Determine the (X, Y) coordinate at the center of the cell enclosing the given text.  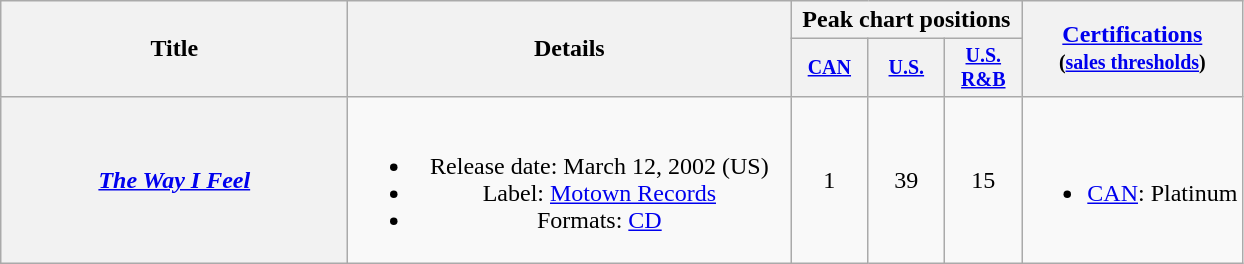
Certifications(sales thresholds) (1132, 49)
Details (570, 49)
CAN: Platinum (1132, 180)
The Way I Feel (174, 180)
Title (174, 49)
U.S.R&B (984, 68)
Peak chart positions (906, 20)
CAN (830, 68)
1 (830, 180)
U.S. (906, 68)
15 (984, 180)
39 (906, 180)
Release date: March 12, 2002 (US)Label: Motown RecordsFormats: CD (570, 180)
